From the cell containing the given text, extract its center point as (x, y) coordinate. 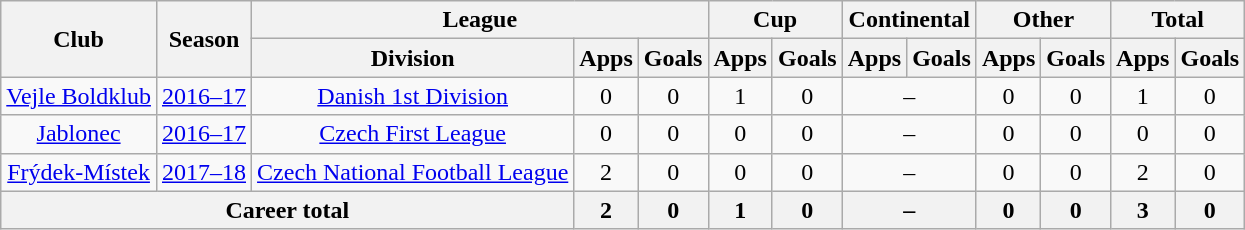
Division (413, 58)
League (480, 20)
Vejle Boldklub (79, 96)
Danish 1st Division (413, 96)
Other (1043, 20)
2017–18 (204, 172)
Cup (775, 20)
Season (204, 39)
Frýdek-Místek (79, 172)
Czech First League (413, 134)
Club (79, 39)
Career total (288, 210)
Jablonec (79, 134)
Czech National Football League (413, 172)
3 (1143, 210)
Total (1178, 20)
Continental (909, 20)
